Capture the cell that displays the provided text and extract its [x, y] central coordinate. 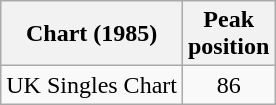
UK Singles Chart [92, 85]
Peakposition [228, 34]
86 [228, 85]
Chart (1985) [92, 34]
